Return the (x, y) coordinate for the center point of the cell that contains the specified text.  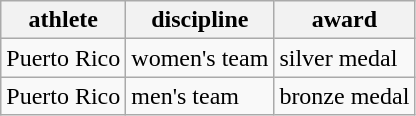
award (344, 20)
silver medal (344, 58)
women's team (200, 58)
athlete (64, 20)
bronze medal (344, 96)
men's team (200, 96)
discipline (200, 20)
